From the cell containing the given text, extract its center point as [x, y] coordinate. 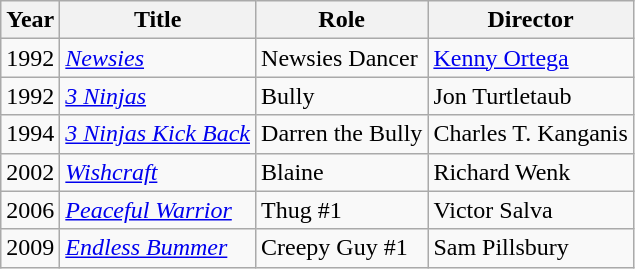
1994 [30, 134]
Title [158, 20]
Charles T. Kanganis [530, 134]
3 Ninjas [158, 96]
Director [530, 20]
Darren the Bully [342, 134]
Creepy Guy #1 [342, 248]
Blaine [342, 172]
2002 [30, 172]
Richard Wenk [530, 172]
Role [342, 20]
Peaceful Warrior [158, 210]
Year [30, 20]
2006 [30, 210]
Newsies Dancer [342, 58]
2009 [30, 248]
Thug #1 [342, 210]
Wishcraft [158, 172]
3 Ninjas Kick Back [158, 134]
Bully [342, 96]
Endless Bummer [158, 248]
Jon Turtletaub [530, 96]
Newsies [158, 58]
Kenny Ortega [530, 58]
Sam Pillsbury [530, 248]
Victor Salva [530, 210]
